From the cell containing the given text, extract its center point as (x, y) coordinate. 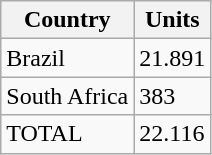
22.116 (172, 134)
South Africa (68, 96)
TOTAL (68, 134)
21.891 (172, 58)
Brazil (68, 58)
Country (68, 20)
383 (172, 96)
Units (172, 20)
